For the text-containing cell, return its midpoint in [X, Y] coordinate format. 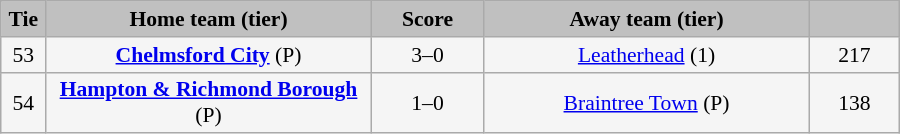
53 [24, 55]
Braintree Town (P) [647, 102]
Hampton & Richmond Borough (P) [209, 102]
1–0 [427, 102]
217 [854, 55]
Tie [24, 19]
Chelmsford City (P) [209, 55]
3–0 [427, 55]
Leatherhead (1) [647, 55]
Away team (tier) [647, 19]
138 [854, 102]
Score [427, 19]
Home team (tier) [209, 19]
54 [24, 102]
